Locate the cell with the specified text and output its [X, Y] center coordinate. 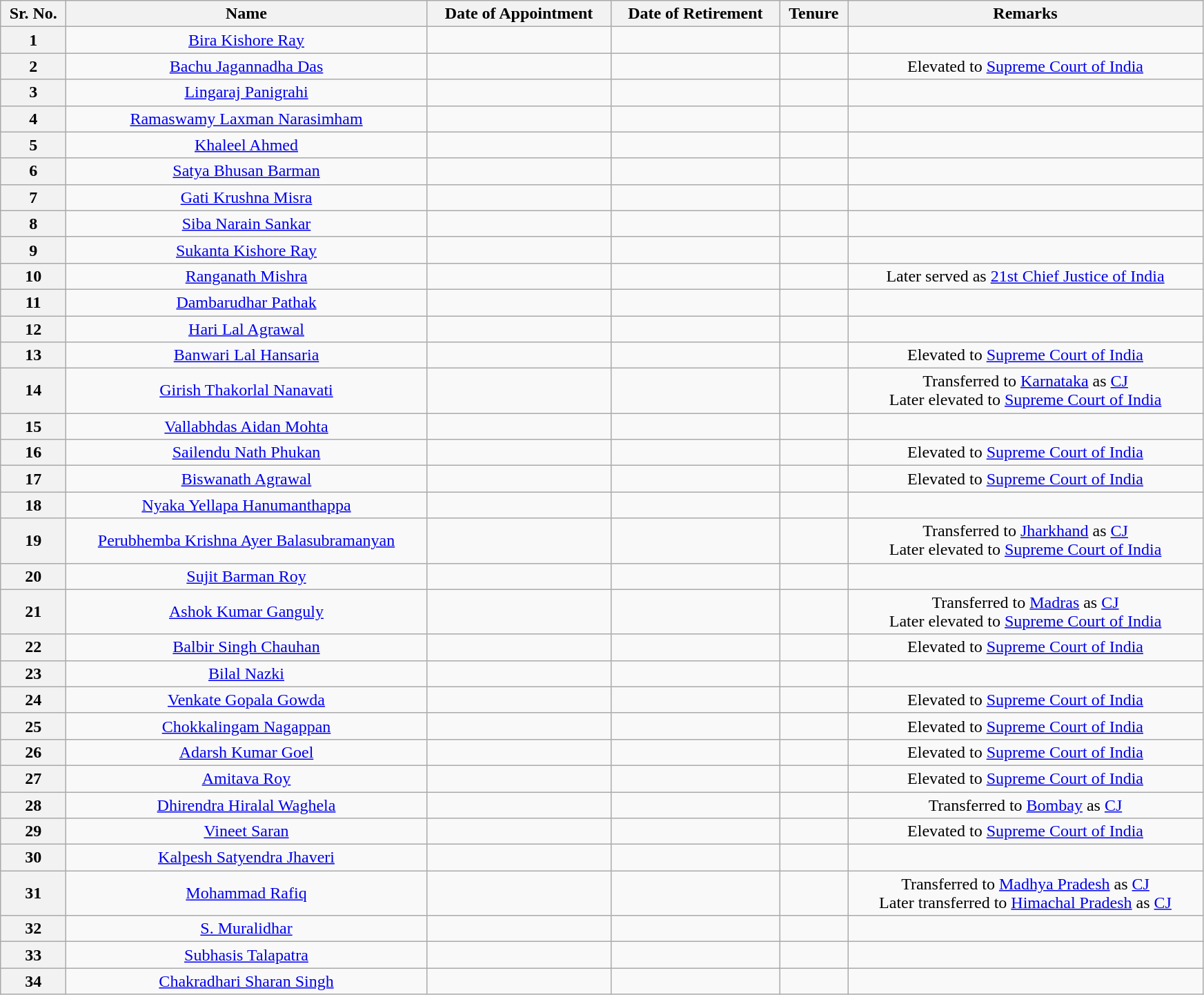
Venkate Gopala Gowda [247, 700]
Later served as 21st Chief Justice of India [1025, 276]
22 [33, 647]
Transferred to Madras as CJ Later elevated to Supreme Court of India [1025, 611]
Hari Lal Agrawal [247, 329]
18 [33, 505]
Amitava Roy [247, 778]
14 [33, 391]
10 [33, 276]
Lingaraj Panigrahi [247, 92]
Chakradhari Sharan Singh [247, 981]
Balbir Singh Chauhan [247, 647]
Bachu Jagannadha Das [247, 66]
Perubhemba Krishna Ayer Balasubramanyan [247, 541]
S. Muralidhar [247, 929]
Vallabhdas Aidan Mohta [247, 426]
Transferred to Karnataka as CJ Later elevated to Supreme Court of India [1025, 391]
Dambarudhar Pathak [247, 302]
Nyaka Yellapa Hanumanthappa [247, 505]
19 [33, 541]
Siba Narain Sankar [247, 224]
Name [247, 14]
Sukanta Kishore Ray [247, 250]
27 [33, 778]
24 [33, 700]
Subhasis Talapatra [247, 955]
25 [33, 726]
Kalpesh Satyendra Jhaveri [247, 858]
Adarsh Kumar Goel [247, 752]
1 [33, 40]
Date of Appointment [519, 14]
Khaleel Ahmed [247, 145]
17 [33, 479]
11 [33, 302]
Transferred to Madhya Pradesh as CJ Later transferred to Himachal Pradesh as CJ [1025, 893]
7 [33, 197]
Chokkalingam Nagappan [247, 726]
33 [33, 955]
Ashok Kumar Ganguly [247, 611]
Satya Bhusan Barman [247, 171]
12 [33, 329]
Bira Kishore Ray [247, 40]
30 [33, 858]
31 [33, 893]
34 [33, 981]
Vineet Saran [247, 831]
Transferred to Bombay as CJ [1025, 805]
8 [33, 224]
Girish Thakorlal Nanavati [247, 391]
Sujit Barman Roy [247, 576]
6 [33, 171]
Remarks [1025, 14]
Ranganath Mishra [247, 276]
2 [33, 66]
28 [33, 805]
Transferred to Jharkhand as CJ Later elevated to Supreme Court of India [1025, 541]
29 [33, 831]
Mohammad Rafiq [247, 893]
Sailendu Nath Phukan [247, 453]
5 [33, 145]
15 [33, 426]
4 [33, 119]
32 [33, 929]
Dhirendra Hiralal Waghela [247, 805]
3 [33, 92]
Gati Krushna Misra [247, 197]
Date of Retirement [695, 14]
Bilal Nazki [247, 673]
Tenure [813, 14]
Sr. No. [33, 14]
20 [33, 576]
9 [33, 250]
16 [33, 453]
23 [33, 673]
21 [33, 611]
Banwari Lal Hansaria [247, 355]
26 [33, 752]
13 [33, 355]
Ramaswamy Laxman Narasimham [247, 119]
Biswanath Agrawal [247, 479]
